From the cell containing the given text, extract its center point as [X, Y] coordinate. 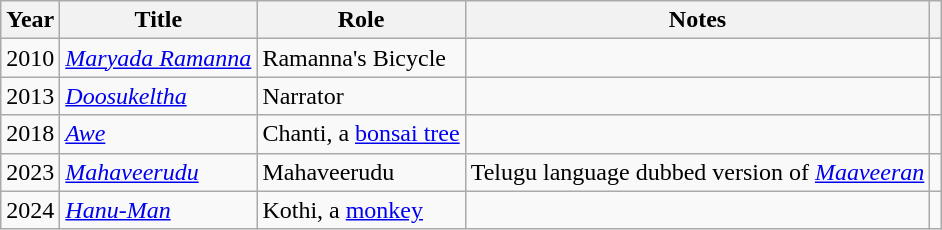
Doosukeltha [158, 96]
Telugu language dubbed version of Maaveeran [698, 172]
Chanti, a bonsai tree [361, 134]
2024 [30, 210]
Hanu-Man [158, 210]
2010 [30, 58]
Awe [158, 134]
Role [361, 20]
Kothi, a monkey [361, 210]
Narrator [361, 96]
Title [158, 20]
Ramanna's Bicycle [361, 58]
2023 [30, 172]
Maryada Ramanna [158, 58]
Year [30, 20]
Notes [698, 20]
2018 [30, 134]
2013 [30, 96]
